Search for the cell housing the specified text and yield its [x, y] center coordinate. 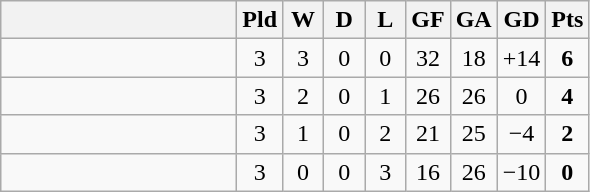
D [344, 20]
GA [474, 20]
16 [428, 172]
4 [568, 96]
W [304, 20]
GD [522, 20]
−4 [522, 134]
+14 [522, 58]
L [386, 20]
32 [428, 58]
21 [428, 134]
−10 [522, 172]
18 [474, 58]
6 [568, 58]
Pts [568, 20]
25 [474, 134]
Pld [260, 20]
GF [428, 20]
